Identify which cell holds the provided text, then report its (x, y) central coordinate. 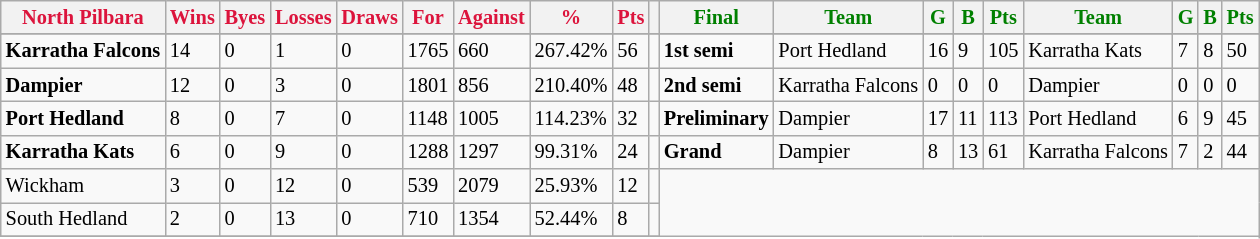
113 (1003, 118)
48 (630, 85)
% (572, 17)
24 (630, 152)
17 (938, 118)
1 (303, 51)
Byes (245, 17)
105 (1003, 51)
1005 (492, 118)
52.44% (572, 219)
North Pilbara (83, 17)
114.23% (572, 118)
539 (428, 186)
1297 (492, 152)
1801 (428, 85)
2079 (492, 186)
710 (428, 219)
99.31% (572, 152)
Wins (192, 17)
Draws (369, 17)
210.40% (572, 85)
1148 (428, 118)
Final (716, 17)
For (428, 17)
Preliminary (716, 118)
2nd semi (716, 85)
1354 (492, 219)
61 (1003, 152)
25.93% (572, 186)
1st semi (716, 51)
267.42% (572, 51)
1765 (428, 51)
1288 (428, 152)
45 (1240, 118)
44 (1240, 152)
South Hedland (83, 219)
56 (630, 51)
Wickham (83, 186)
Losses (303, 17)
50 (1240, 51)
Grand (716, 152)
856 (492, 85)
16 (938, 51)
14 (192, 51)
11 (968, 118)
Against (492, 17)
660 (492, 51)
32 (630, 118)
